For the text-containing cell, return its midpoint in (x, y) coordinate format. 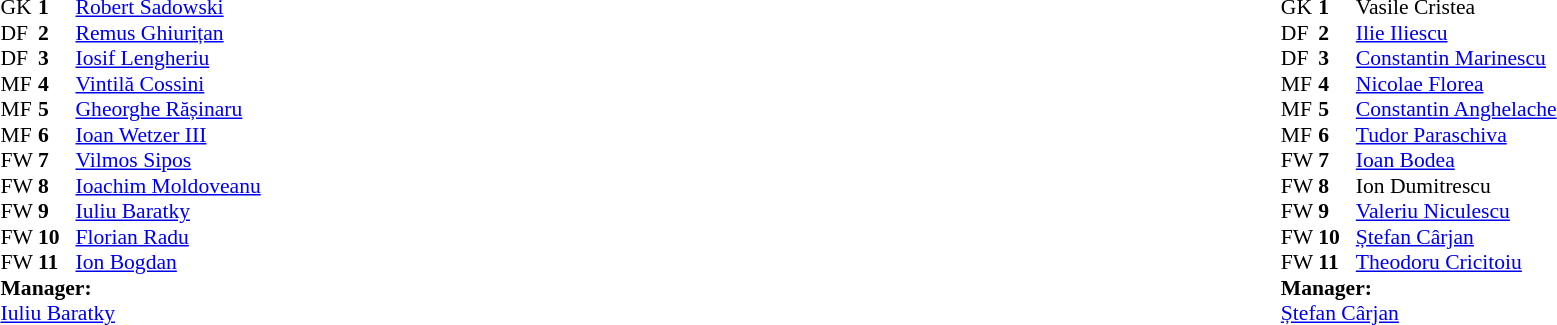
Constantin Marinescu (1456, 59)
Remus Ghiurițan (168, 33)
Iuliu Baratky (168, 211)
Iosif Lengheriu (168, 59)
Valeriu Niculescu (1456, 211)
Ioan Bodea (1456, 161)
Ion Dumitrescu (1456, 186)
Ștefan Cârjan (1456, 237)
Florian Radu (168, 237)
Theodoru Cricitoiu (1456, 263)
Constantin Anghelache (1456, 109)
Ioan Wetzer III (168, 135)
Gheorghe Rășinaru (168, 109)
Ilie Iliescu (1456, 33)
Ioachim Moldoveanu (168, 186)
Ion Bogdan (168, 263)
Nicolae Florea (1456, 84)
Vilmos Sipos (168, 161)
Tudor Paraschiva (1456, 135)
Vintilă Cossini (168, 84)
